Detect which cell encompasses the target text, then output its (x, y) center coordinate. 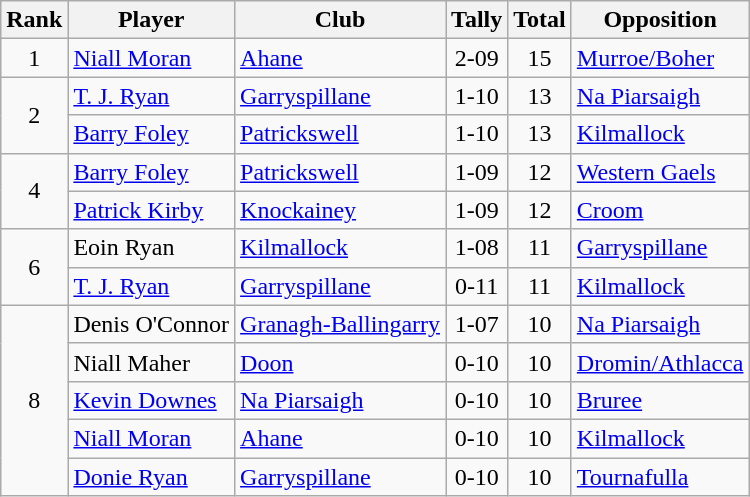
Kevin Downes (152, 400)
Opposition (660, 20)
1-07 (477, 324)
1-08 (477, 248)
Denis O'Connor (152, 324)
Dromin/Athlacca (660, 362)
Western Gaels (660, 172)
Murroe/Boher (660, 58)
1 (34, 58)
2 (34, 115)
Tournafulla (660, 477)
Patrick Kirby (152, 210)
Tally (477, 20)
15 (540, 58)
Doon (340, 362)
4 (34, 191)
Total (540, 20)
6 (34, 267)
Rank (34, 20)
Granagh-Ballingarry (340, 324)
Knockainey (340, 210)
Niall Maher (152, 362)
0-11 (477, 286)
Donie Ryan (152, 477)
Bruree (660, 400)
8 (34, 400)
2-09 (477, 58)
Eoin Ryan (152, 248)
Player (152, 20)
Club (340, 20)
Croom (660, 210)
